Scan for the cell matching the given text and deliver its (X, Y) coordinate at center. 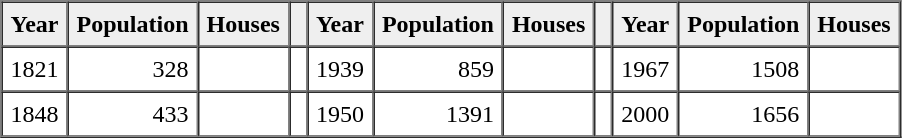
1848 (35, 114)
859 (438, 68)
1508 (743, 68)
328 (133, 68)
1939 (340, 68)
433 (133, 114)
1821 (35, 68)
1656 (743, 114)
1391 (438, 114)
2000 (645, 114)
1950 (340, 114)
1967 (645, 68)
